Locate the cell with the specified text and output its [X, Y] center coordinate. 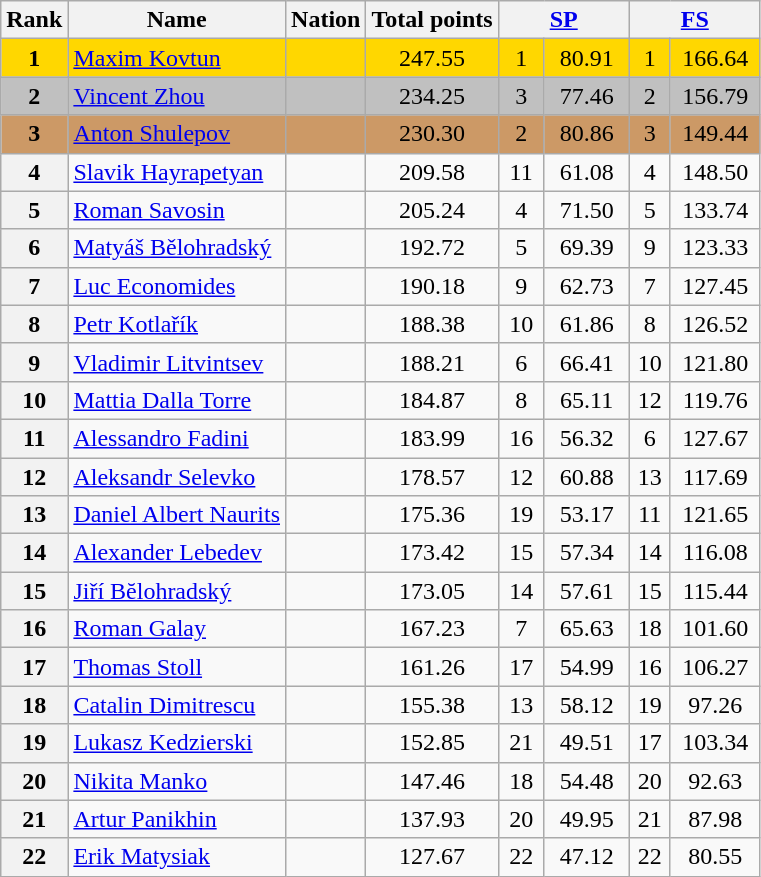
92.63 [715, 781]
205.24 [432, 210]
133.74 [715, 210]
97.26 [715, 705]
80.86 [586, 134]
Roman Savosin [177, 210]
137.93 [432, 819]
71.50 [586, 210]
Nation [326, 20]
Nikita Manko [177, 781]
62.73 [586, 286]
FS [694, 20]
57.61 [586, 591]
Name [177, 20]
234.25 [432, 96]
116.08 [715, 553]
101.60 [715, 629]
192.72 [432, 248]
Artur Panikhin [177, 819]
156.79 [715, 96]
Thomas Stoll [177, 667]
Anton Shulepov [177, 134]
119.76 [715, 400]
54.48 [586, 781]
126.52 [715, 324]
61.08 [586, 172]
87.98 [715, 819]
Petr Kotlařík [177, 324]
77.46 [586, 96]
123.33 [715, 248]
178.57 [432, 477]
SP [564, 20]
65.11 [586, 400]
Alexander Lebedev [177, 553]
Mattia Dalla Torre [177, 400]
61.86 [586, 324]
Slavik Hayrapetyan [177, 172]
Vladimir Litvintsev [177, 362]
66.41 [586, 362]
161.26 [432, 667]
106.27 [715, 667]
188.38 [432, 324]
149.44 [715, 134]
Total points [432, 20]
175.36 [432, 515]
80.55 [715, 857]
188.21 [432, 362]
155.38 [432, 705]
121.65 [715, 515]
190.18 [432, 286]
Catalin Dimitrescu [177, 705]
147.46 [432, 781]
47.12 [586, 857]
209.58 [432, 172]
69.39 [586, 248]
152.85 [432, 743]
58.12 [586, 705]
60.88 [586, 477]
49.95 [586, 819]
Vincent Zhou [177, 96]
121.80 [715, 362]
Erik Matysiak [177, 857]
53.17 [586, 515]
65.63 [586, 629]
103.34 [715, 743]
Aleksandr Selevko [177, 477]
117.69 [715, 477]
Rank [34, 20]
57.34 [586, 553]
Matyáš Bělohradský [177, 248]
115.44 [715, 591]
247.55 [432, 58]
Lukasz Kedzierski [177, 743]
183.99 [432, 438]
Roman Galay [177, 629]
Alessandro Fadini [177, 438]
56.32 [586, 438]
173.05 [432, 591]
127.45 [715, 286]
148.50 [715, 172]
Luc Economides [177, 286]
166.64 [715, 58]
Jiří Bĕlohradský [177, 591]
184.87 [432, 400]
Daniel Albert Naurits [177, 515]
54.99 [586, 667]
230.30 [432, 134]
173.42 [432, 553]
167.23 [432, 629]
49.51 [586, 743]
Maxim Kovtun [177, 58]
80.91 [586, 58]
